Detect which cell encompasses the target text, then output its (x, y) center coordinate. 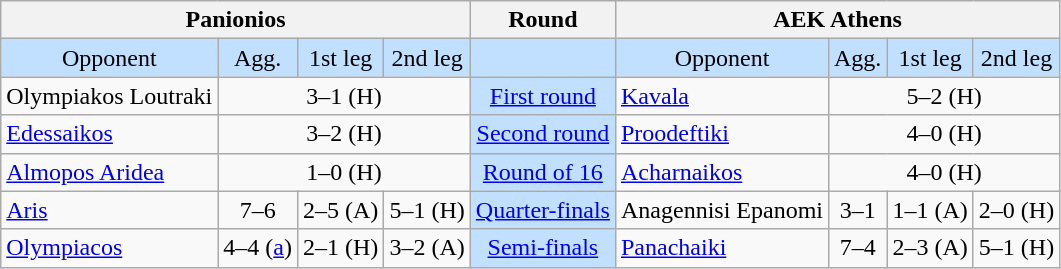
Second round (542, 134)
Semi-finals (542, 248)
Round (542, 20)
3–2 (A) (427, 248)
Round of 16 (542, 172)
1–1 (A) (930, 210)
AEK Athens (837, 20)
Olympiacos (110, 248)
7–6 (258, 210)
2–0 (H) (1016, 210)
Anagennisi Epanomi (722, 210)
5–2 (H) (944, 96)
Acharnaikos (722, 172)
3–1 (857, 210)
Edessaikos (110, 134)
2–5 (A) (340, 210)
1–0 (H) (344, 172)
Panachaiki (722, 248)
First round (542, 96)
7–4 (857, 248)
Almopos Aridea (110, 172)
Proodeftiki (722, 134)
2–1 (H) (340, 248)
3–2 (H) (344, 134)
3–1 (H) (344, 96)
Olympiakos Loutraki (110, 96)
2–3 (A) (930, 248)
Aris (110, 210)
Panionios (236, 20)
4–4 (a) (258, 248)
Kavala (722, 96)
Quarter-finals (542, 210)
